Find where the given text appears and provide that cell's center as (X, Y) coordinate. 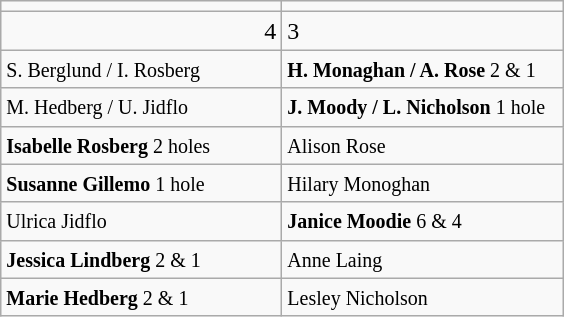
Ulrica Jidflo (142, 221)
Alison Rose (422, 145)
Susanne Gillemo 1 hole (142, 183)
Hilary Monoghan (422, 183)
J. Moody / L. Nicholson 1 hole (422, 107)
M. Hedberg / U. Jidflo (142, 107)
Isabelle Rosberg 2 holes (142, 145)
H. Monaghan / A. Rose 2 & 1 (422, 69)
S. Berglund / I. Rosberg (142, 69)
3 (422, 31)
Lesley Nicholson (422, 297)
Janice Moodie 6 & 4 (422, 221)
Marie Hedberg 2 & 1 (142, 297)
4 (142, 31)
Jessica Lindberg 2 & 1 (142, 259)
Anne Laing (422, 259)
